Detect which cell encompasses the target text, then output its (X, Y) center coordinate. 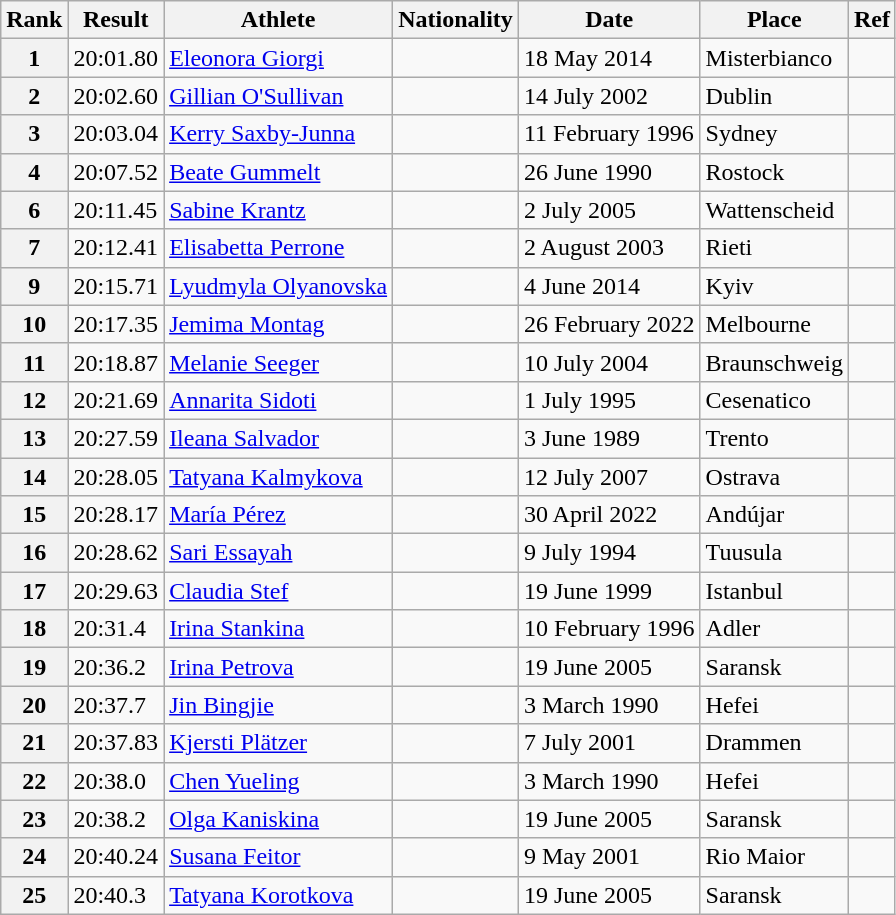
26 June 1990 (609, 172)
20:21.69 (116, 400)
Rostock (774, 172)
Ref (872, 20)
Gillian O'Sullivan (278, 96)
30 April 2022 (609, 515)
6 (34, 210)
18 (34, 629)
Olga Kaniskina (278, 819)
Elisabetta Perrone (278, 248)
17 (34, 591)
20:38.0 (116, 781)
Annarita Sidoti (278, 400)
20:11.45 (116, 210)
Irina Petrova (278, 667)
20:31.4 (116, 629)
Wattenscheid (774, 210)
20:01.80 (116, 58)
10 July 2004 (609, 362)
10 (34, 324)
24 (34, 857)
Tuusula (774, 553)
25 (34, 895)
Rio Maior (774, 857)
14 July 2002 (609, 96)
Tatyana Korotkova (278, 895)
9 (34, 286)
2 (34, 96)
7 (34, 248)
Ostrava (774, 477)
Athlete (278, 20)
Drammen (774, 743)
1 July 1995 (609, 400)
Ileana Salvador (278, 438)
2 July 2005 (609, 210)
20 (34, 705)
20:03.04 (116, 134)
20:27.59 (116, 438)
Susana Feitor (278, 857)
Chen Yueling (278, 781)
20:37.7 (116, 705)
20:12.41 (116, 248)
Andújar (774, 515)
Sydney (774, 134)
3 (34, 134)
Dublin (774, 96)
20:28.05 (116, 477)
7 July 2001 (609, 743)
3 June 1989 (609, 438)
Claudia Stef (278, 591)
20:37.83 (116, 743)
18 May 2014 (609, 58)
Kyiv (774, 286)
20:28.62 (116, 553)
2 August 2003 (609, 248)
Kerry Saxby-Junna (278, 134)
14 (34, 477)
Irina Stankina (278, 629)
Lyudmyla Olyanovska (278, 286)
9 May 2001 (609, 857)
21 (34, 743)
13 (34, 438)
Beate Gummelt (278, 172)
Trento (774, 438)
19 June 1999 (609, 591)
20:17.35 (116, 324)
Melanie Seeger (278, 362)
12 (34, 400)
Melbourne (774, 324)
Braunschweig (774, 362)
Jemima Montag (278, 324)
20:02.60 (116, 96)
Adler (774, 629)
4 June 2014 (609, 286)
20:36.2 (116, 667)
22 (34, 781)
Misterbianco (774, 58)
Result (116, 20)
Jin Bingjie (278, 705)
20:29.63 (116, 591)
Kjersti Plätzer (278, 743)
Date (609, 20)
16 (34, 553)
1 (34, 58)
15 (34, 515)
María Pérez (278, 515)
Nationality (456, 20)
Cesenatico (774, 400)
Sari Essayah (278, 553)
12 July 2007 (609, 477)
20:15.71 (116, 286)
9 July 1994 (609, 553)
11 February 1996 (609, 134)
11 (34, 362)
10 February 1996 (609, 629)
20:18.87 (116, 362)
20:40.3 (116, 895)
Place (774, 20)
Tatyana Kalmykova (278, 477)
Istanbul (774, 591)
20:28.17 (116, 515)
Rank (34, 20)
20:40.24 (116, 857)
20:38.2 (116, 819)
23 (34, 819)
20:07.52 (116, 172)
Eleonora Giorgi (278, 58)
Rieti (774, 248)
26 February 2022 (609, 324)
Sabine Krantz (278, 210)
19 (34, 667)
4 (34, 172)
